Search for the cell housing the specified text and yield its [X, Y] center coordinate. 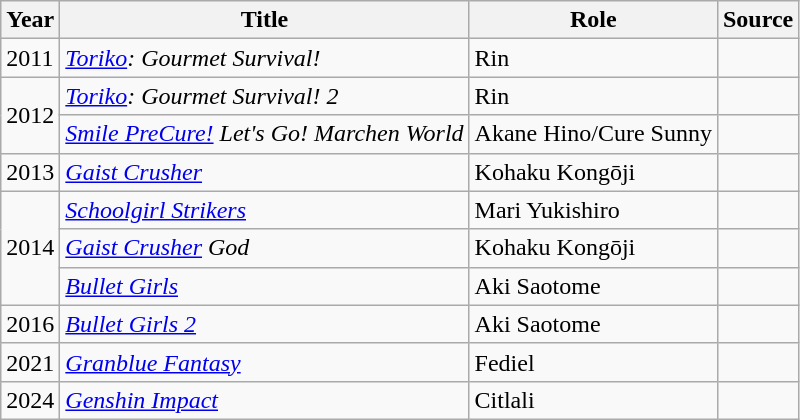
Gaist Crusher God [264, 248]
Schoolgirl Strikers [264, 210]
Fediel [593, 362]
Role [593, 20]
Toriko: Gourmet Survival! 2 [264, 96]
2024 [30, 400]
Smile PreCure! Let's Go! Marchen World [264, 134]
2012 [30, 115]
2016 [30, 324]
Toriko: Gourmet Survival! [264, 58]
2011 [30, 58]
2014 [30, 248]
Mari Yukishiro [593, 210]
2021 [30, 362]
Citlali [593, 400]
2013 [30, 172]
Bullet Girls [264, 286]
Title [264, 20]
Year [30, 20]
Genshin Impact [264, 400]
Source [758, 20]
Granblue Fantasy [264, 362]
Gaist Crusher [264, 172]
Bullet Girls 2 [264, 324]
Akane Hino/Cure Sunny [593, 134]
